From the cell containing the given text, extract its center point as [x, y] coordinate. 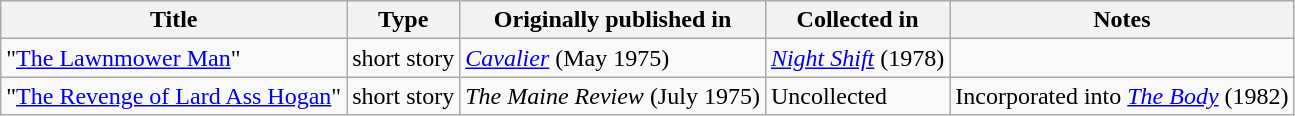
Collected in [857, 20]
Type [404, 20]
Title [174, 20]
Notes [1122, 20]
Incorporated into The Body (1982) [1122, 96]
"The Revenge of Lard Ass Hogan" [174, 96]
Uncollected [857, 96]
"The Lawnmower Man" [174, 58]
Night Shift (1978) [857, 58]
Cavalier (May 1975) [613, 58]
The Maine Review (July 1975) [613, 96]
Originally published in [613, 20]
